Determine the [X, Y] coordinate at the center of the cell enclosing the given text.  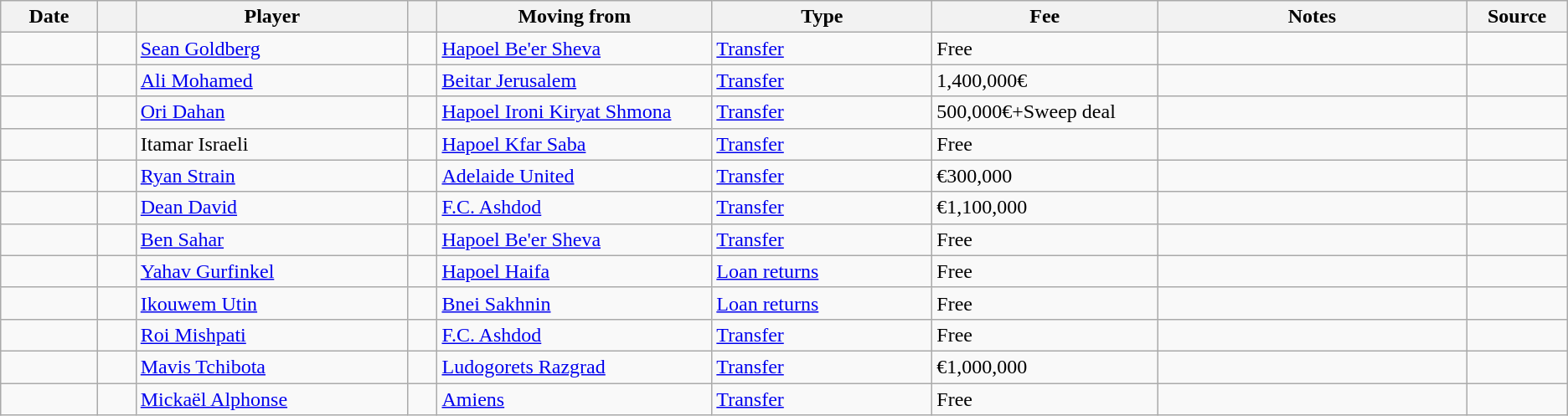
Player [271, 17]
Ori Dahan [271, 112]
Hapoel Kfar Saba [575, 144]
1,400,000€ [1045, 80]
Date [49, 17]
Beitar Jerusalem [575, 80]
Moving from [575, 17]
Ryan Strain [271, 176]
Source [1517, 17]
Roi Mishpati [271, 335]
Mavis Tchibota [271, 367]
Ben Sahar [271, 239]
Adelaide United [575, 176]
500,000€+Sweep deal [1045, 112]
Amiens [575, 399]
€1,000,000 [1045, 367]
Sean Goldberg [271, 49]
Dean David [271, 208]
€300,000 [1045, 176]
Type [823, 17]
Fee [1045, 17]
€1,100,000 [1045, 208]
Hapoel Haifa [575, 271]
Mickaël Alphonse [271, 399]
Itamar Israeli [271, 144]
Ikouwem Utin [271, 303]
Notes [1312, 17]
Bnei Sakhnin [575, 303]
Yahav Gurfinkel [271, 271]
Ludogorets Razgrad [575, 367]
Hapoel Ironi Kiryat Shmona [575, 112]
Ali Mohamed [271, 80]
